Return the [x, y] coordinate for the center point of the cell that contains the specified text.  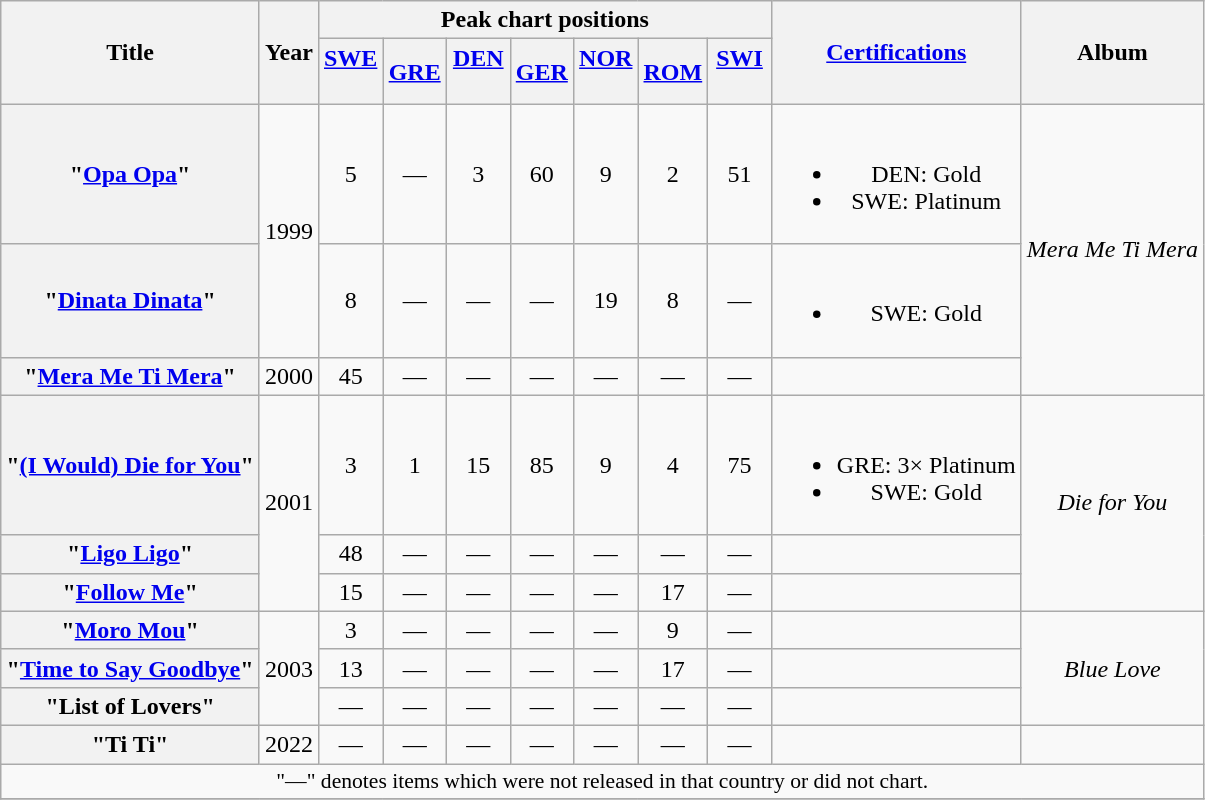
DEN [478, 72]
"Time to Say Goodbye" [130, 668]
1999 [288, 230]
Album [1112, 52]
5 [350, 174]
2001 [288, 503]
Certifications [896, 52]
48 [350, 554]
1 [415, 465]
45 [350, 376]
"Moro Mou" [130, 630]
51 [740, 174]
2 [673, 174]
"Ligo Ligo" [130, 554]
13 [350, 668]
ROM [673, 72]
85 [542, 465]
60 [542, 174]
Title [130, 52]
SWI [740, 72]
"Dinata Dinata" [130, 300]
75 [740, 465]
"Ti Ti" [130, 744]
Year [288, 52]
"—" denotes items which were not released in that country or did not chart. [602, 782]
DEN: GoldSWE: Platinum [896, 174]
"Mera Me Ti Mera" [130, 376]
"List of Lovers" [130, 706]
SWE: Gold [896, 300]
2003 [288, 668]
GRE: 3× PlatinumSWE: Gold [896, 465]
GRE [415, 72]
SWE [350, 72]
"(I Would) Die for You" [130, 465]
NOR [606, 72]
"Follow Me" [130, 592]
2000 [288, 376]
4 [673, 465]
19 [606, 300]
Die for You [1112, 503]
GER [542, 72]
"Opa Opa" [130, 174]
2022 [288, 744]
Blue Love [1112, 668]
Peak chart positions [544, 20]
Mera Me Ti Mera [1112, 250]
